Identify which cell holds the provided text, then report its (X, Y) central coordinate. 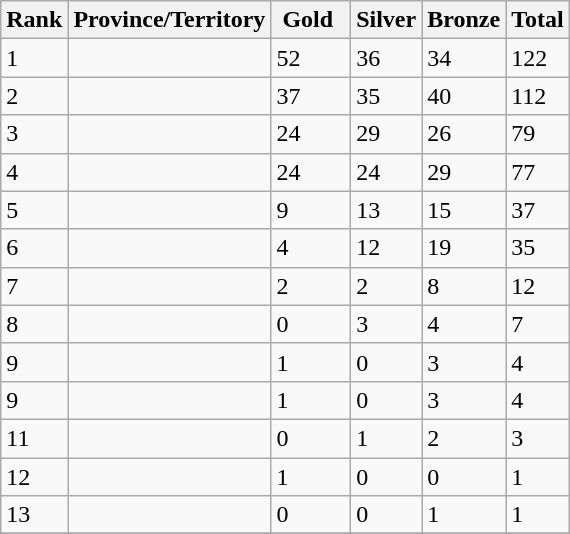
79 (538, 134)
19 (464, 248)
112 (538, 96)
Province/Territory (170, 20)
26 (464, 134)
36 (386, 58)
11 (34, 438)
52 (311, 58)
15 (464, 210)
Silver (386, 20)
6 (34, 248)
122 (538, 58)
34 (464, 58)
40 (464, 96)
Bronze (464, 20)
Gold (311, 20)
5 (34, 210)
Total (538, 20)
77 (538, 172)
Rank (34, 20)
